Identify which cell holds the provided text, then report its (X, Y) central coordinate. 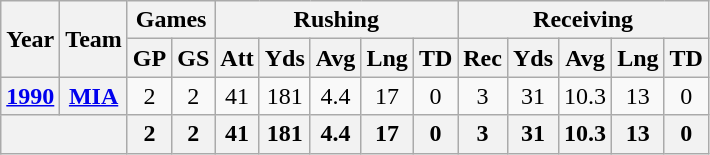
Rushing (336, 20)
Team (94, 39)
Games (170, 20)
GS (194, 58)
Year (30, 39)
GP (149, 58)
Rec (483, 58)
1990 (30, 96)
MIA (94, 96)
Receiving (584, 20)
Att (237, 58)
